Find where the given text appears and provide that cell's center as [X, Y] coordinate. 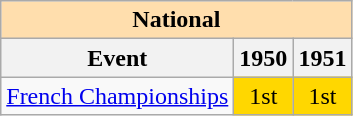
French Championships [118, 96]
1950 [264, 58]
Event [118, 58]
National [176, 20]
1951 [322, 58]
